Identify which cell holds the provided text, then report its [X, Y] central coordinate. 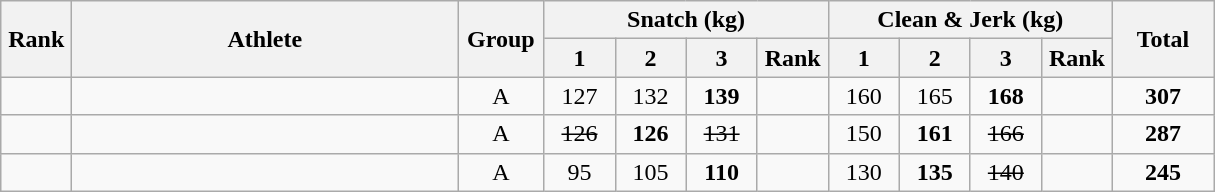
168 [1006, 96]
Group [501, 39]
Athlete [265, 39]
Clean & Jerk (kg) [970, 20]
287 [1162, 134]
139 [722, 96]
140 [1006, 172]
165 [934, 96]
160 [864, 96]
161 [934, 134]
132 [650, 96]
127 [580, 96]
Total [1162, 39]
135 [934, 172]
166 [1006, 134]
105 [650, 172]
Snatch (kg) [686, 20]
307 [1162, 96]
110 [722, 172]
130 [864, 172]
95 [580, 172]
131 [722, 134]
245 [1162, 172]
150 [864, 134]
